Provide the (x, y) coordinate of the cell's center where the given text is located.  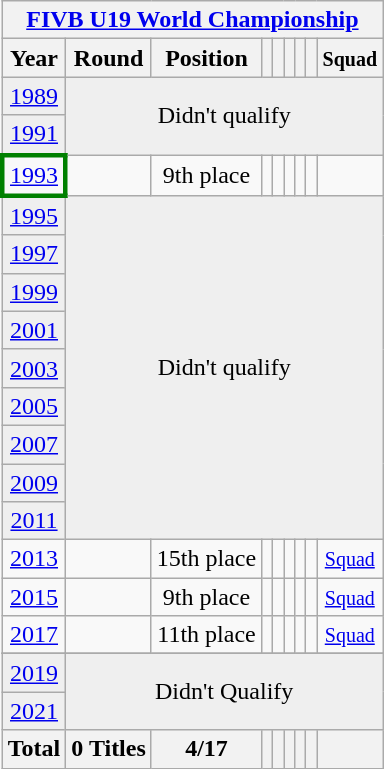
2019 (34, 673)
Round (109, 58)
1995 (34, 216)
2001 (34, 330)
FIVB U19 World Championship (192, 20)
1999 (34, 292)
Total (34, 749)
2021 (34, 711)
4/17 (206, 749)
15th place (206, 559)
2009 (34, 483)
11th place (206, 635)
2003 (34, 368)
2011 (34, 521)
2017 (34, 635)
Position (206, 58)
2007 (34, 444)
0 Titles (109, 749)
Year (34, 58)
1993 (34, 174)
1991 (34, 135)
Didn't Qualify (224, 692)
2013 (34, 559)
2015 (34, 597)
1997 (34, 254)
1989 (34, 96)
2005 (34, 406)
